Find where the given text appears and provide that cell's center as (X, Y) coordinate. 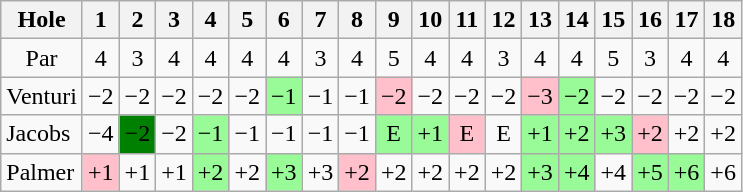
Palmer (42, 172)
6 (284, 20)
8 (358, 20)
18 (724, 20)
16 (650, 20)
17 (686, 20)
15 (614, 20)
Par (42, 58)
Jacobs (42, 134)
2 (138, 20)
−4 (100, 134)
−3 (540, 96)
13 (540, 20)
9 (394, 20)
12 (504, 20)
14 (576, 20)
7 (320, 20)
+5 (650, 172)
10 (430, 20)
Venturi (42, 96)
Hole (42, 20)
1 (100, 20)
11 (468, 20)
